From the cell containing the given text, extract its center point as (x, y) coordinate. 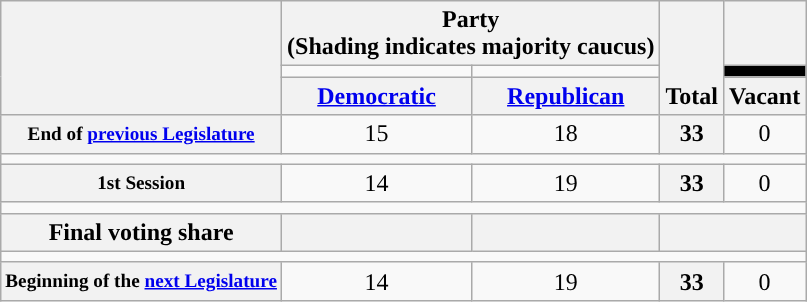
18 (566, 134)
Final voting share (142, 232)
Democratic (377, 96)
Vacant (764, 96)
Total (692, 58)
End of previous Legislature (142, 134)
1st Session (142, 183)
Party (Shading indicates majority caucus) (471, 34)
Beginning of the next Legislature (142, 281)
Republican (566, 96)
15 (377, 134)
